Find where the given text appears and provide that cell's center as [x, y] coordinate. 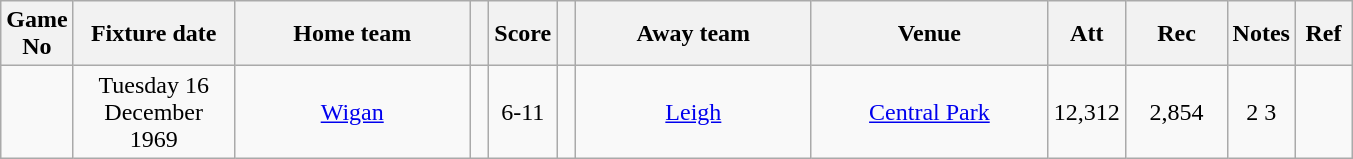
6-11 [523, 112]
Score [523, 34]
2 3 [1261, 112]
2,854 [1176, 112]
Game No [37, 34]
Central Park [929, 112]
Home team [352, 34]
Leigh [693, 112]
Ref [1323, 34]
12,312 [1086, 112]
Venue [929, 34]
Fixture date [154, 34]
Tuesday 16 December 1969 [154, 112]
Notes [1261, 34]
Away team [693, 34]
Att [1086, 34]
Rec [1176, 34]
Wigan [352, 112]
